Identify which cell holds the provided text, then report its (x, y) central coordinate. 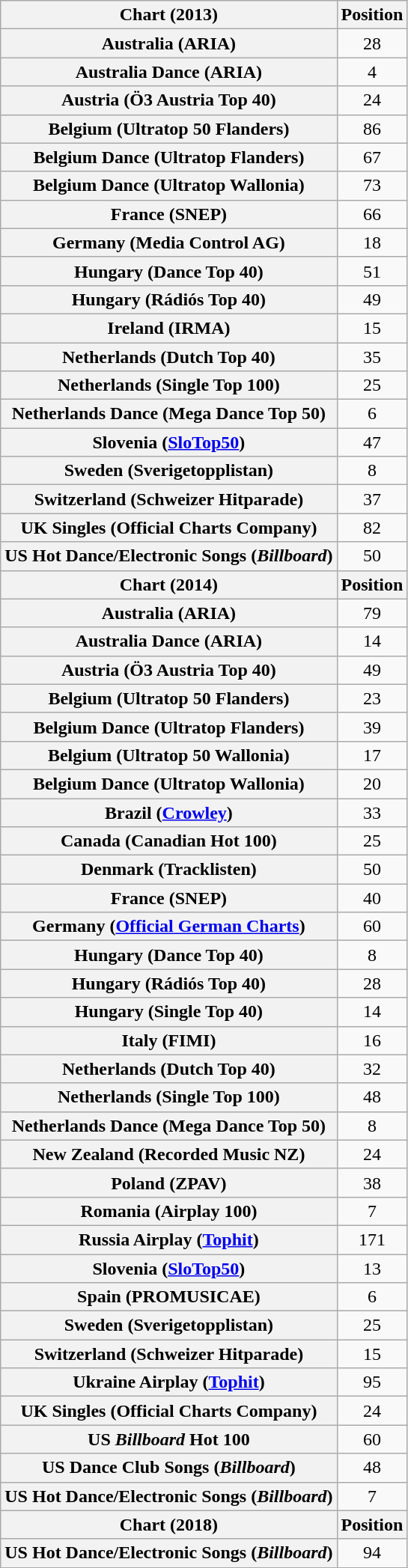
23 (372, 698)
79 (372, 613)
Germany (Media Control AG) (169, 242)
Chart (2013) (169, 15)
13 (372, 1269)
17 (372, 755)
Romania (Airplay 100) (169, 1211)
51 (372, 271)
Belgium (Ultratop 50 Wallonia) (169, 755)
20 (372, 784)
40 (372, 898)
35 (372, 357)
Chart (2018) (169, 1525)
4 (372, 72)
38 (372, 1183)
18 (372, 242)
Ukraine Airplay (Tophit) (169, 1382)
95 (372, 1382)
86 (372, 129)
39 (372, 727)
Brazil (Crowley) (169, 812)
73 (372, 186)
Russia Airplay (Tophit) (169, 1239)
Chart (2014) (169, 585)
94 (372, 1553)
Ireland (IRMA) (169, 328)
32 (372, 1069)
Canada (Canadian Hot 100) (169, 841)
Denmark (Tracklisten) (169, 870)
16 (372, 1040)
66 (372, 214)
171 (372, 1239)
US Dance Club Songs (Billboard) (169, 1468)
Italy (FIMI) (169, 1040)
Poland (ZPAV) (169, 1183)
Spain (PROMUSICAE) (169, 1297)
New Zealand (Recorded Music NZ) (169, 1154)
33 (372, 812)
Germany (Official German Charts) (169, 927)
37 (372, 499)
82 (372, 528)
47 (372, 442)
US Billboard Hot 100 (169, 1439)
Hungary (Single Top 40) (169, 1012)
67 (372, 157)
